Return the (x, y) coordinate for the center point of the cell that contains the specified text.  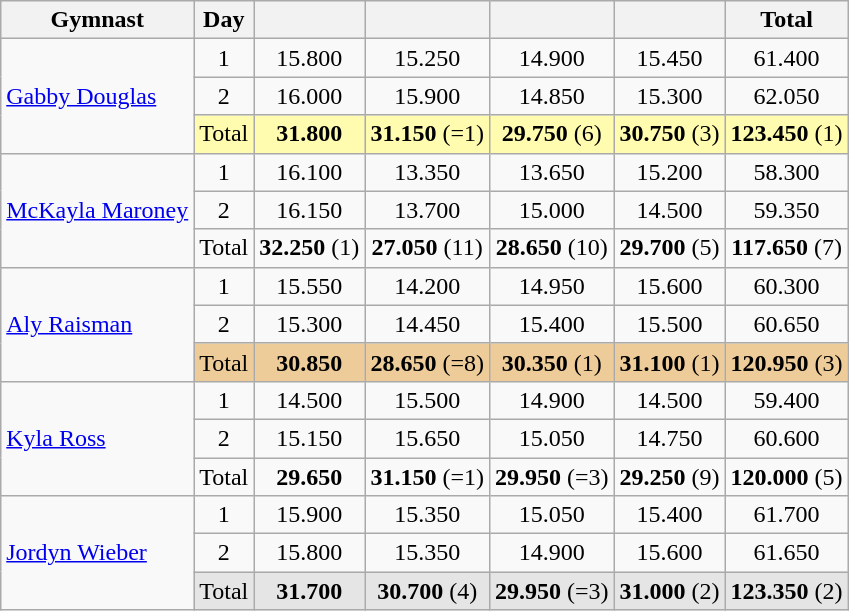
30.350 (1) (552, 362)
29.750 (6) (552, 134)
62.050 (786, 96)
Gymnast (98, 20)
30.850 (310, 362)
14.200 (428, 286)
27.050 (11) (428, 248)
15.550 (310, 286)
Aly Raisman (98, 324)
Kyla Ross (98, 438)
Jordyn Wieber (98, 553)
14.750 (670, 438)
29.250 (9) (670, 477)
58.300 (786, 172)
29.650 (310, 477)
32.250 (1) (310, 248)
120.950 (3) (786, 362)
15.250 (428, 58)
117.650 (7) (786, 248)
13.650 (552, 172)
14.850 (552, 96)
30.700 (4) (428, 591)
31.700 (310, 591)
14.450 (428, 324)
15.650 (428, 438)
123.350 (2) (786, 591)
60.600 (786, 438)
15.200 (670, 172)
16.000 (310, 96)
60.650 (786, 324)
28.650 (=8) (428, 362)
28.650 (10) (552, 248)
Day (224, 20)
Gabby Douglas (98, 96)
15.000 (552, 210)
59.350 (786, 210)
120.000 (5) (786, 477)
13.350 (428, 172)
14.950 (552, 286)
59.400 (786, 400)
60.300 (786, 286)
16.150 (310, 210)
McKayla Maroney (98, 210)
16.100 (310, 172)
31.800 (310, 134)
61.700 (786, 515)
29.700 (5) (670, 248)
61.650 (786, 553)
15.450 (670, 58)
123.450 (1) (786, 134)
15.150 (310, 438)
30.750 (3) (670, 134)
13.700 (428, 210)
31.000 (2) (670, 591)
31.100 (1) (670, 362)
61.400 (786, 58)
